Search for the cell housing the specified text and yield its [X, Y] center coordinate. 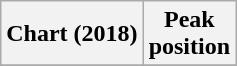
Peak position [189, 34]
Chart (2018) [72, 34]
